Locate the cell with the specified text and output its (X, Y) center coordinate. 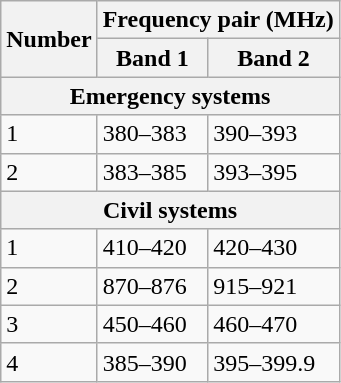
410–420 (152, 248)
380–383 (152, 134)
915–921 (274, 286)
420–430 (274, 248)
385–390 (152, 362)
383–385 (152, 172)
4 (49, 362)
395–399.9 (274, 362)
393–395 (274, 172)
450–460 (152, 324)
Frequency pair (MHz) (218, 20)
3 (49, 324)
Band 2 (274, 58)
390–393 (274, 134)
Civil systems (170, 210)
Band 1 (152, 58)
460–470 (274, 324)
870–876 (152, 286)
Number (49, 39)
Emergency systems (170, 96)
